Return (x, y) of the center of cell containing provided text 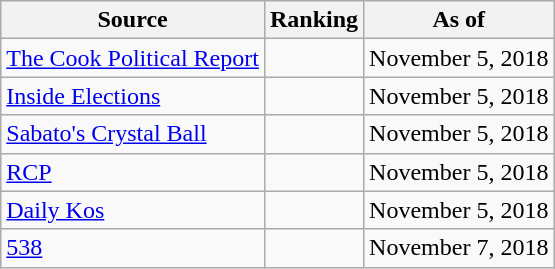
538 (133, 248)
Sabato's Crystal Ball (133, 134)
Inside Elections (133, 96)
Ranking (314, 20)
Source (133, 20)
Daily Kos (133, 210)
The Cook Political Report (133, 58)
As of (459, 20)
November 7, 2018 (459, 248)
RCP (133, 172)
